Output the [X, Y] coordinate of the center of the cell containing the given text.  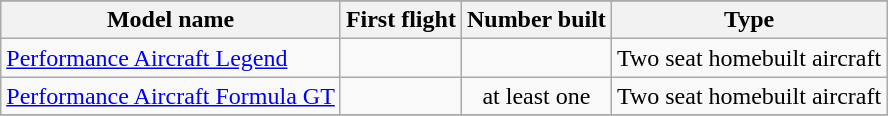
Model name [171, 20]
First flight [400, 20]
Type [748, 20]
at least one [536, 96]
Number built [536, 20]
Performance Aircraft Formula GT [171, 96]
Performance Aircraft Legend [171, 58]
